Search for the cell housing the specified text and yield its (X, Y) center coordinate. 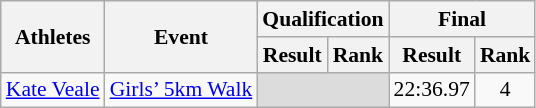
Kate Veale (53, 90)
4 (506, 90)
Event (182, 36)
Girls’ 5km Walk (182, 90)
Athletes (53, 36)
Final (462, 19)
Qualification (322, 19)
22:36.97 (432, 90)
